Locate the cell with the specified text and output its [X, Y] center coordinate. 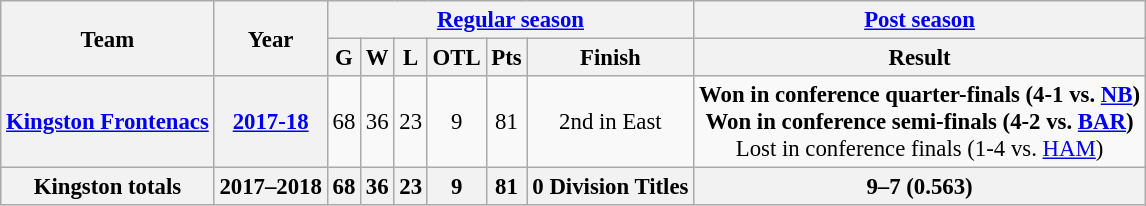
Pts [506, 58]
OTL [456, 58]
Kingston Frontenacs [108, 122]
2017–2018 [270, 187]
Regular season [510, 20]
0 Division Titles [610, 187]
G [344, 58]
Won in conference quarter-finals (4-1 vs. NB) Won in conference semi-finals (4-2 vs. BAR) Lost in conference finals (1-4 vs. HAM) [920, 122]
Post season [920, 20]
W [378, 58]
2017-18 [270, 122]
9–7 (0.563) [920, 187]
2nd in East [610, 122]
Year [270, 38]
Finish [610, 58]
Team [108, 38]
Result [920, 58]
L [410, 58]
Kingston totals [108, 187]
